Return the [X, Y] coordinate for the center point of the cell that contains the specified text.  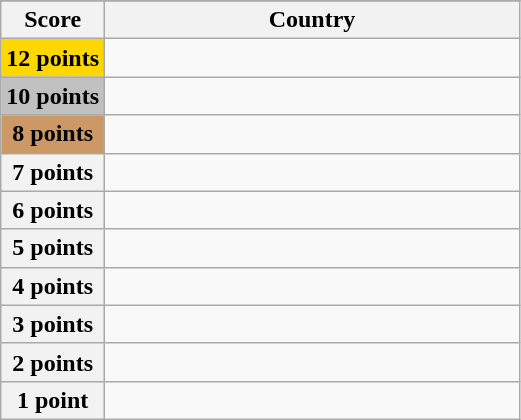
7 points [53, 172]
6 points [53, 210]
4 points [53, 286]
Score [53, 20]
3 points [53, 324]
Country [312, 20]
1 point [53, 400]
2 points [53, 362]
5 points [53, 248]
8 points [53, 134]
10 points [53, 96]
12 points [53, 58]
